Determine the (X, Y) coordinate at the center of the cell enclosing the given text.  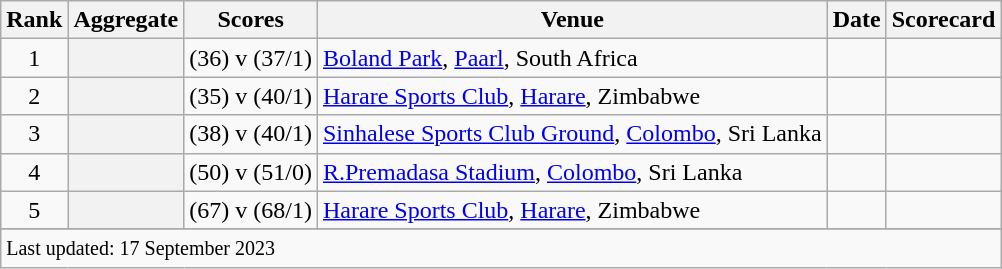
(67) v (68/1) (251, 210)
Sinhalese Sports Club Ground, Colombo, Sri Lanka (572, 134)
(50) v (51/0) (251, 172)
(38) v (40/1) (251, 134)
Aggregate (126, 20)
Venue (572, 20)
Date (856, 20)
Scorecard (944, 20)
Scores (251, 20)
1 (34, 58)
Last updated: 17 September 2023 (501, 248)
Rank (34, 20)
5 (34, 210)
R.Premadasa Stadium, Colombo, Sri Lanka (572, 172)
4 (34, 172)
(35) v (40/1) (251, 96)
Boland Park, Paarl, South Africa (572, 58)
3 (34, 134)
2 (34, 96)
(36) v (37/1) (251, 58)
